Output the [X, Y] coordinate of the center of the cell containing the given text.  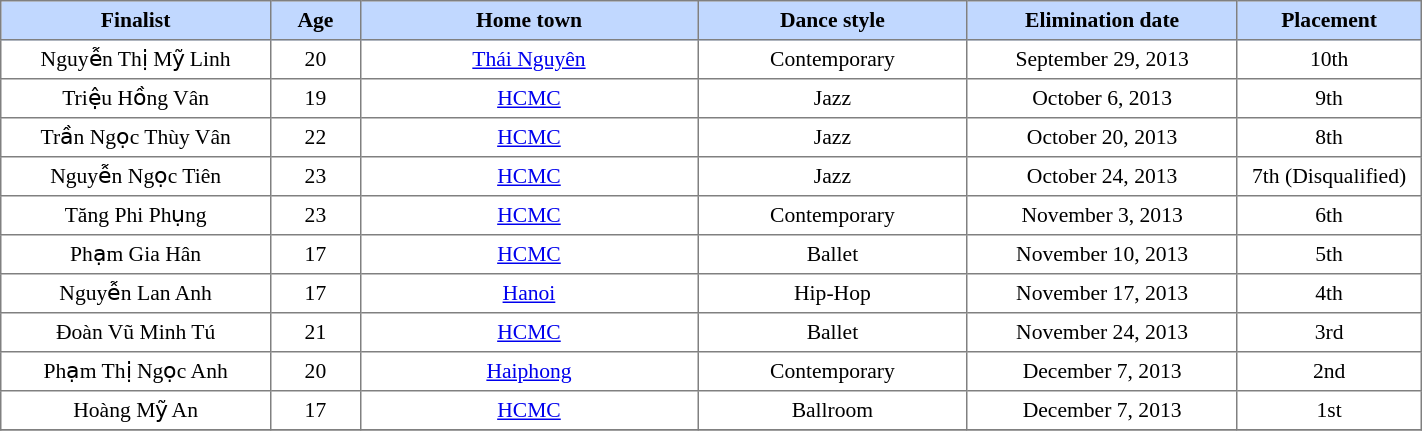
Triệu Hồng Vân [136, 98]
22 [315, 138]
Elimination date [1102, 20]
November 17, 2013 [1102, 294]
Nguyễn Ngọc Tiên [136, 176]
November 3, 2013 [1102, 216]
Hanoi [528, 294]
Thái Nguyên [528, 60]
3rd [1329, 332]
September 29, 2013 [1102, 60]
Age [315, 20]
Hoàng Mỹ An [136, 410]
Home town [528, 20]
9th [1329, 98]
October 6, 2013 [1102, 98]
4th [1329, 294]
Hip-Hop [833, 294]
Ballroom [833, 410]
10th [1329, 60]
Trần Ngọc Thùy Vân [136, 138]
Haiphong [528, 372]
Phạm Gia Hân [136, 254]
November 24, 2013 [1102, 332]
21 [315, 332]
Tăng Phi Phụng [136, 216]
8th [1329, 138]
October 20, 2013 [1102, 138]
Dance style [833, 20]
6th [1329, 216]
5th [1329, 254]
1st [1329, 410]
Đoàn Vũ Minh Tú [136, 332]
Nguyễn Lan Anh [136, 294]
19 [315, 98]
7th (Disqualified) [1329, 176]
2nd [1329, 372]
November 10, 2013 [1102, 254]
October 24, 2013 [1102, 176]
Phạm Thị Ngọc Anh [136, 372]
Placement [1329, 20]
Finalist [136, 20]
Nguyễn Thị Mỹ Linh [136, 60]
